Scan for the cell matching the given text and deliver its (x, y) coordinate at center. 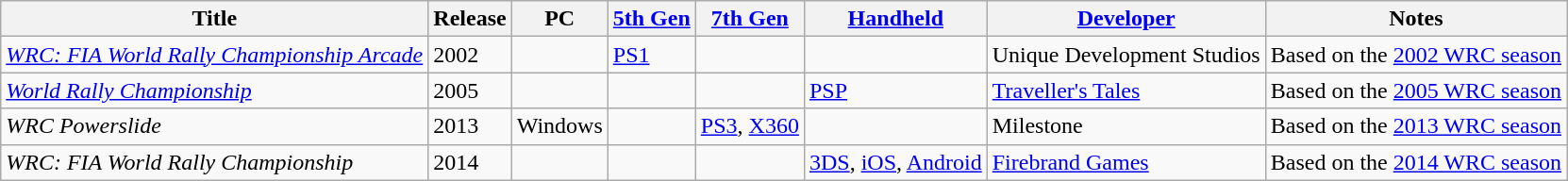
Release (470, 19)
Based on the 2005 WRC season (1415, 90)
PSP (895, 90)
Notes (1415, 19)
WRC Powerslide (215, 126)
Traveller's Tales (1126, 90)
Based on the 2014 WRC season (1415, 162)
Milestone (1126, 126)
5th Gen (651, 19)
PC (559, 19)
Unique Development Studios (1126, 55)
3DS, iOS, Android (895, 162)
WRC: FIA World Rally Championship (215, 162)
WRC: FIA World Rally Championship Arcade (215, 55)
Handheld (895, 19)
Title (215, 19)
Developer (1126, 19)
2014 (470, 162)
Based on the 2013 WRC season (1415, 126)
2002 (470, 55)
2005 (470, 90)
Based on the 2002 WRC season (1415, 55)
PS3, X360 (749, 126)
Firebrand Games (1126, 162)
Windows (559, 126)
PS1 (651, 55)
World Rally Championship (215, 90)
2013 (470, 126)
7th Gen (749, 19)
